Detect which cell encompasses the target text, then output its (x, y) center coordinate. 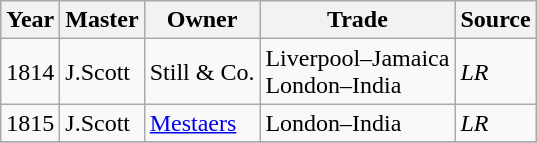
Year (30, 20)
Still & Co. (202, 72)
1814 (30, 72)
Owner (202, 20)
Trade (358, 20)
Master (102, 20)
Mestaers (202, 123)
1815 (30, 123)
London–India (358, 123)
Source (496, 20)
Liverpool–JamaicaLondon–India (358, 72)
